Search for the cell housing the specified text and yield its (X, Y) center coordinate. 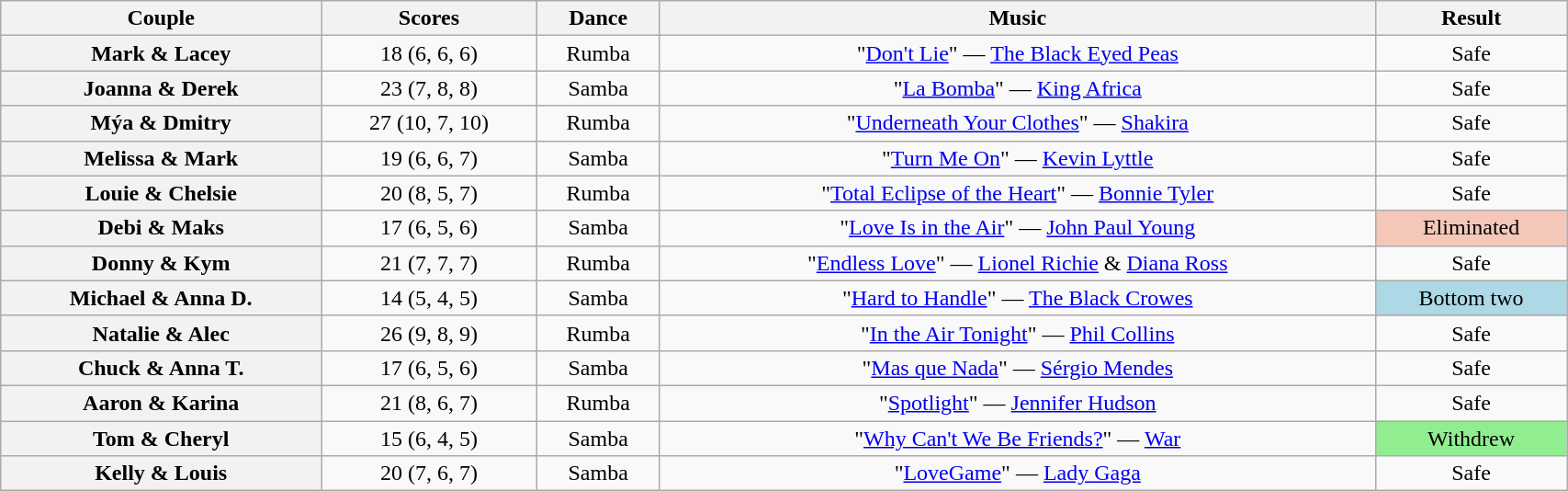
"Underneath Your Clothes" — Shakira (1018, 123)
Aaron & Karina (162, 403)
Tom & Cheryl (162, 439)
"Mas que Nada" — Sérgio Mendes (1018, 368)
Scores (430, 18)
"LoveGame" — Lady Gaga (1018, 474)
"In the Air Tonight" — Phil Collins (1018, 333)
"Turn Me On" — Kevin Lyttle (1018, 158)
Couple (162, 18)
Louie & Chelsie (162, 193)
"La Bomba" — King Africa (1018, 88)
"Love Is in the Air" — John Paul Young (1018, 228)
Withdrew (1472, 439)
19 (6, 6, 7) (430, 158)
Music (1018, 18)
Bottom two (1472, 298)
Result (1472, 18)
"Spotlight" — Jennifer Hudson (1018, 403)
Eliminated (1472, 228)
Michael & Anna D. (162, 298)
Debi & Maks (162, 228)
18 (6, 6, 6) (430, 53)
21 (8, 6, 7) (430, 403)
Natalie & Alec (162, 333)
Mark & Lacey (162, 53)
20 (7, 6, 7) (430, 474)
Joanna & Derek (162, 88)
21 (7, 7, 7) (430, 263)
20 (8, 5, 7) (430, 193)
"Hard to Handle" — The Black Crowes (1018, 298)
"Endless Love" — Lionel Richie & Diana Ross (1018, 263)
Mýa & Dmitry (162, 123)
Chuck & Anna T. (162, 368)
"Total Eclipse of the Heart" — Bonnie Tyler (1018, 193)
26 (9, 8, 9) (430, 333)
14 (5, 4, 5) (430, 298)
"Why Can't We Be Friends?" — War (1018, 439)
"Don't Lie" — The Black Eyed Peas (1018, 53)
23 (7, 8, 8) (430, 88)
15 (6, 4, 5) (430, 439)
Donny & Kym (162, 263)
Dance (598, 18)
Kelly & Louis (162, 474)
Melissa & Mark (162, 158)
27 (10, 7, 10) (430, 123)
